Provide the [x, y] coordinate of the cell's center where the given text is located.  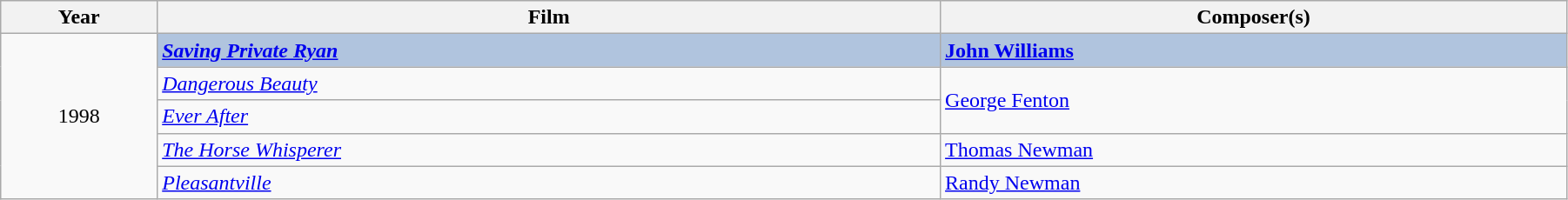
Film [549, 17]
Pleasantville [549, 183]
Randy Newman [1254, 183]
1998 [79, 117]
George Fenton [1254, 100]
Saving Private Ryan [549, 50]
Composer(s) [1254, 17]
The Horse Whisperer [549, 150]
John Williams [1254, 50]
Dangerous Beauty [549, 83]
Thomas Newman [1254, 150]
Ever After [549, 117]
Year [79, 17]
